Output the (x, y) coordinate of the center of the cell containing the given text.  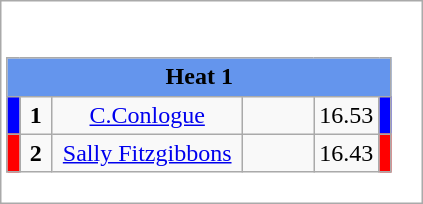
2 (36, 153)
Heat 1 (199, 77)
16.43 (346, 153)
Sally Fitzgibbons (148, 153)
Heat 1 1 C.Conlogue 16.53 2 Sally Fitzgibbons 16.43 (212, 102)
16.53 (346, 115)
C.Conlogue (148, 115)
1 (36, 115)
